Return (x, y) of the center of cell containing provided text 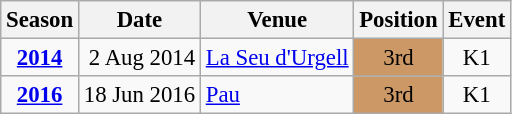
2 Aug 2014 (139, 58)
Date (139, 20)
Season (40, 20)
Venue (276, 20)
18 Jun 2016 (139, 95)
Pau (276, 95)
2016 (40, 95)
Position (398, 20)
La Seu d'Urgell (276, 58)
Event (477, 20)
2014 (40, 58)
